Find where the given text appears and provide that cell's center as (X, Y) coordinate. 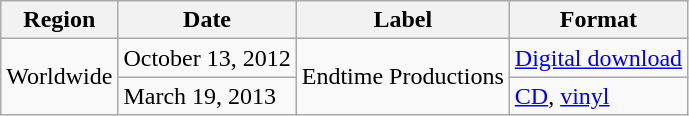
CD, vinyl (598, 96)
Region (60, 20)
Endtime Productions (402, 77)
March 19, 2013 (207, 96)
October 13, 2012 (207, 58)
Worldwide (60, 77)
Digital download (598, 58)
Format (598, 20)
Date (207, 20)
Label (402, 20)
